Return the (X, Y) coordinate for the center point of the cell that contains the specified text.  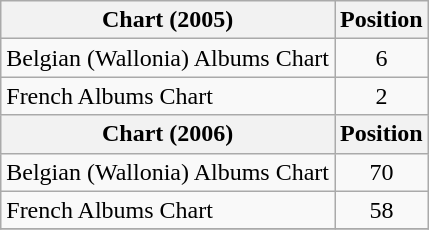
Chart (2005) (168, 20)
Chart (2006) (168, 134)
70 (381, 172)
2 (381, 96)
6 (381, 58)
58 (381, 210)
